Scan for the cell matching the given text and deliver its (x, y) coordinate at center. 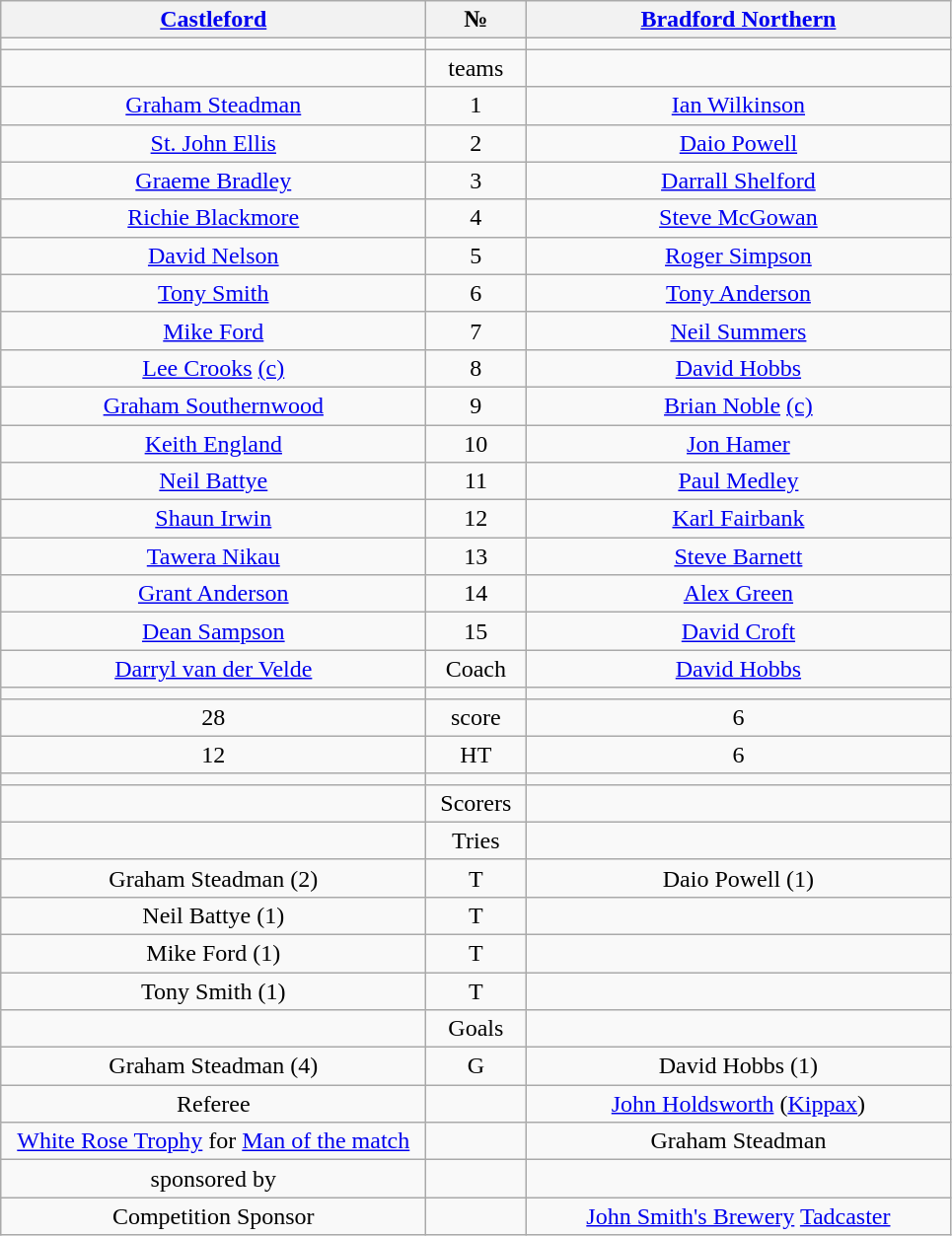
Steve McGowan (738, 218)
Lee Crooks (c) (213, 368)
Darrall Shelford (738, 181)
Graham Steadman (4) (213, 1066)
John Smith's Brewery Tadcaster (738, 1216)
14 (476, 594)
Tries (476, 840)
score (476, 717)
11 (476, 481)
Mike Ford (1) (213, 953)
Daio Powell (1) (738, 878)
sponsored by (213, 1179)
28 (213, 717)
Referee (213, 1104)
White Rose Trophy for Man of the match (213, 1141)
13 (476, 556)
Daio Powell (738, 143)
Tony Smith (213, 293)
G (476, 1066)
Paul Medley (738, 481)
Castleford (213, 20)
Karl Fairbank (738, 519)
Roger Simpson (738, 255)
teams (476, 68)
Tony Anderson (738, 293)
8 (476, 368)
John Holdsworth (Kippax) (738, 1104)
David Nelson (213, 255)
St. John Ellis (213, 143)
Scorers (476, 803)
Darryl van der Velde (213, 669)
Graham Steadman (2) (213, 878)
Bradford Northern (738, 20)
Mike Ford (213, 330)
Dean Sampson (213, 631)
7 (476, 330)
Grant Anderson (213, 594)
Goals (476, 1029)
2 (476, 143)
Competition Sponsor (213, 1216)
Keith England (213, 443)
Richie Blackmore (213, 218)
Tony Smith (1) (213, 991)
10 (476, 443)
Graham Southernwood (213, 405)
№ (476, 20)
Coach (476, 669)
5 (476, 255)
15 (476, 631)
1 (476, 106)
Ian Wilkinson (738, 106)
Tawera Nikau (213, 556)
Neil Battye (1) (213, 915)
3 (476, 181)
Neil Battye (213, 481)
Jon Hamer (738, 443)
David Croft (738, 631)
Neil Summers (738, 330)
Shaun Irwin (213, 519)
Alex Green (738, 594)
David Hobbs (1) (738, 1066)
Brian Noble (c) (738, 405)
HT (476, 755)
Steve Barnett (738, 556)
4 (476, 218)
9 (476, 405)
Graeme Bradley (213, 181)
